From the cell containing the given text, extract its center point as [X, Y] coordinate. 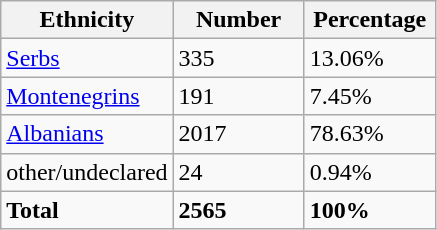
191 [238, 96]
Albanians [87, 134]
other/undeclared [87, 172]
2565 [238, 210]
100% [370, 210]
335 [238, 58]
7.45% [370, 96]
13.06% [370, 58]
Serbs [87, 58]
Percentage [370, 20]
0.94% [370, 172]
Montenegrins [87, 96]
2017 [238, 134]
Total [87, 210]
Ethnicity [87, 20]
24 [238, 172]
Number [238, 20]
78.63% [370, 134]
